Capture the cell that displays the provided text and extract its (X, Y) central coordinate. 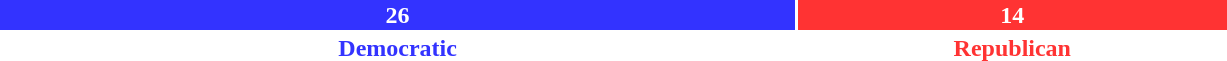
14 (1012, 15)
26 (398, 15)
